Search for the cell housing the specified text and yield its [X, Y] center coordinate. 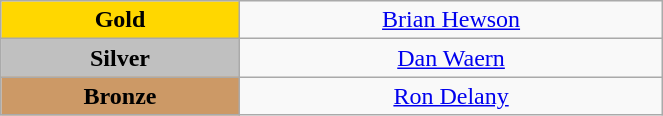
Bronze [120, 96]
Silver [120, 58]
Brian Hewson [451, 20]
Dan Waern [451, 58]
Gold [120, 20]
Ron Delany [451, 96]
